Scan for the cell matching the given text and deliver its [X, Y] coordinate at center. 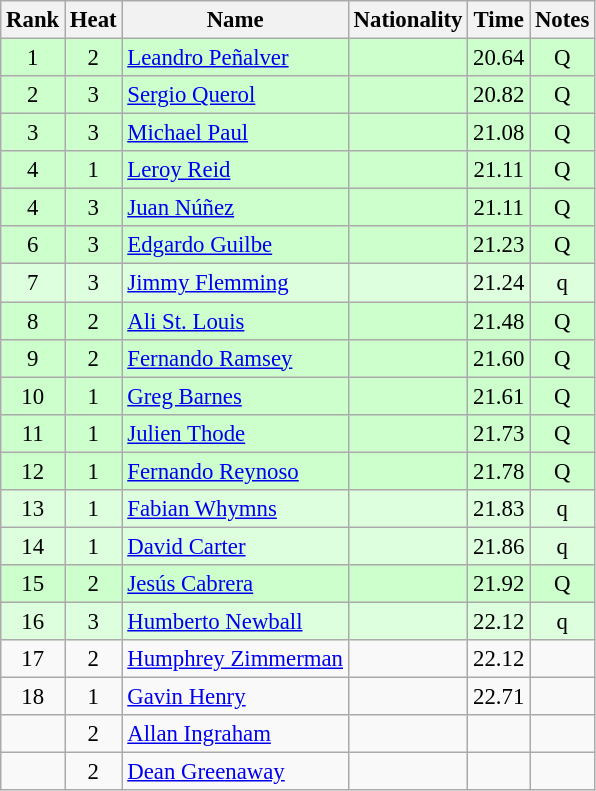
Leroy Reid [235, 170]
9 [33, 358]
Fernando Reynoso [235, 471]
Fernando Ramsey [235, 358]
20.82 [499, 95]
Heat [94, 20]
Humberto Newball [235, 621]
21.60 [499, 358]
20.64 [499, 58]
Edgardo Guilbe [235, 245]
21.83 [499, 509]
Nationality [408, 20]
14 [33, 546]
Humphrey Zimmerman [235, 659]
16 [33, 621]
21.78 [499, 471]
22.71 [499, 697]
17 [33, 659]
21.24 [499, 283]
21.61 [499, 396]
21.48 [499, 321]
Greg Barnes [235, 396]
Jimmy Flemming [235, 283]
6 [33, 245]
Fabian Whymns [235, 509]
11 [33, 433]
Michael Paul [235, 133]
Rank [33, 20]
10 [33, 396]
David Carter [235, 546]
Notes [562, 20]
21.73 [499, 433]
Time [499, 20]
21.92 [499, 584]
21.86 [499, 546]
21.23 [499, 245]
21.08 [499, 133]
Leandro Peñalver [235, 58]
Allan Ingraham [235, 734]
18 [33, 697]
8 [33, 321]
Name [235, 20]
12 [33, 471]
Gavin Henry [235, 697]
Julien Thode [235, 433]
Sergio Querol [235, 95]
Dean Greenaway [235, 772]
13 [33, 509]
Jesús Cabrera [235, 584]
Juan Núñez [235, 208]
15 [33, 584]
7 [33, 283]
Ali St. Louis [235, 321]
